Detect which cell encompasses the target text, then output its (X, Y) center coordinate. 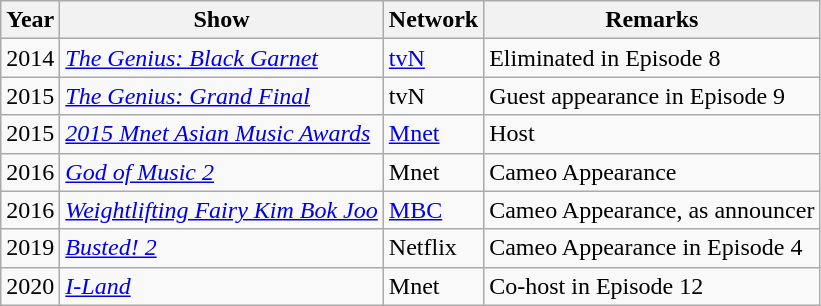
Remarks (652, 20)
Cameo Appearance (652, 172)
I-Land (222, 286)
Network (433, 20)
MBC (433, 210)
2014 (30, 58)
The Genius: Grand Final (222, 96)
Busted! 2 (222, 248)
Cameo Appearance, as announcer (652, 210)
Netflix (433, 248)
2019 (30, 248)
Weightlifting Fairy Kim Bok Joo (222, 210)
Guest appearance in Episode 9 (652, 96)
God of Music 2 (222, 172)
Cameo Appearance in Episode 4 (652, 248)
Host (652, 134)
Eliminated in Episode 8 (652, 58)
Year (30, 20)
2015 Mnet Asian Music Awards (222, 134)
Co-host in Episode 12 (652, 286)
The Genius: Black Garnet (222, 58)
Show (222, 20)
2020 (30, 286)
